Detect which cell encompasses the target text, then output its (x, y) center coordinate. 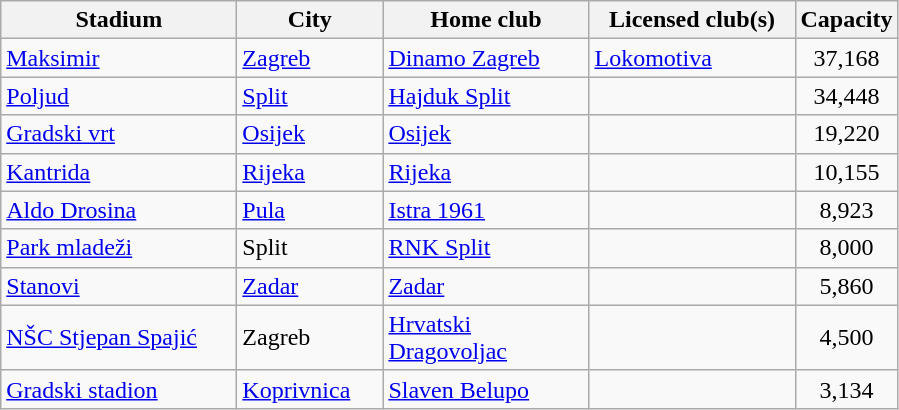
Licensed club(s) (692, 20)
34,448 (846, 96)
Pula (310, 210)
8,000 (846, 248)
19,220 (846, 134)
Kantrida (119, 172)
RNK Split (486, 248)
Lokomotiva (692, 58)
Slaven Belupo (486, 389)
5,860 (846, 286)
Maksimir (119, 58)
Koprivnica (310, 389)
Park mladeži (119, 248)
Capacity (846, 20)
Istra 1961 (486, 210)
4,500 (846, 338)
37,168 (846, 58)
3,134 (846, 389)
8,923 (846, 210)
Home club (486, 20)
Stadium (119, 20)
Stanovi (119, 286)
Poljud (119, 96)
Gradski vrt (119, 134)
10,155 (846, 172)
Gradski stadion (119, 389)
NŠC Stjepan Spajić (119, 338)
Dinamo Zagreb (486, 58)
Aldo Drosina (119, 210)
Hrvatski Dragovoljac (486, 338)
Hajduk Split (486, 96)
City (310, 20)
